Detect which cell encompasses the target text, then output its [X, Y] center coordinate. 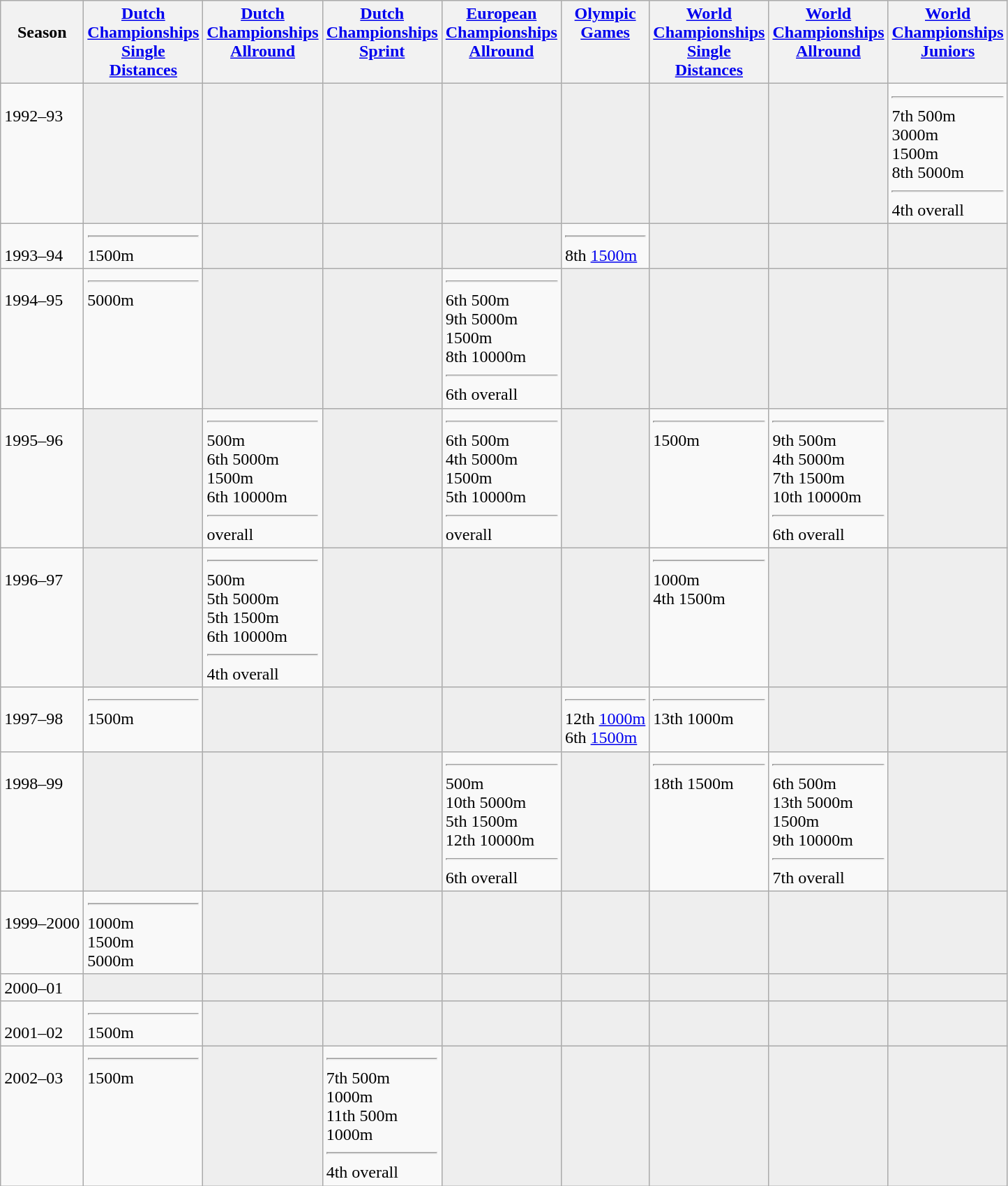
500m 10th 5000m 5th 1500m 12th 10000m 6th overall [501, 821]
6th 500m 9th 5000m 1500m 8th 10000m 6th overall [501, 338]
1000m 1500m 5000m [144, 932]
7th 500m 1000m 11th 500m 1000m 4th overall [382, 1116]
1993–94 [42, 246]
1995–96 [42, 478]
European Championships Allround [501, 42]
6th 500m 4th 5000m 1500m 5th 10000m overall [501, 478]
Dutch Championships Sprint [382, 42]
1998–99 [42, 821]
9th 500m 4th 5000m 7th 1500m 10th 10000m 6th overall [829, 478]
1992–93 [42, 153]
Olympic Games [605, 42]
World Championships Allround [829, 42]
2002–03 [42, 1116]
Dutch Championships Single Distances [144, 42]
1994–95 [42, 338]
1996–97 [42, 617]
Season [42, 42]
500m 6th 5000m 1500m 6th 10000m overall [262, 478]
8th 1500m [605, 246]
6th 500m 13th 5000m 1500m 9th 10000m 7th overall [829, 821]
7th 500m 3000m 1500m 8th 5000m 4th overall [947, 153]
13th 1000m [709, 719]
18th 1500m [709, 821]
5000m [144, 338]
Dutch Championships Allround [262, 42]
12th 1000m 6th 1500m [605, 719]
2001–02 [42, 1023]
1997–98 [42, 719]
500m 5th 5000m 5th 1500m 6th 10000m 4th overall [262, 617]
1000m 4th 1500m [709, 617]
2000–01 [42, 987]
1999–2000 [42, 932]
World Championships Juniors [947, 42]
World Championships Single Distances [709, 42]
